For the text-containing cell, return its midpoint in (X, Y) coordinate format. 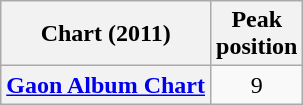
9 (257, 85)
Peakposition (257, 34)
Gaon Album Chart (106, 85)
Chart (2011) (106, 34)
